Identify which cell holds the provided text, then report its (X, Y) central coordinate. 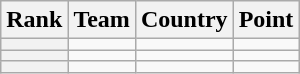
Rank (34, 20)
Point (266, 20)
Country (184, 20)
Team (102, 20)
